Determine the [X, Y] coordinate at the center of the cell enclosing the given text.  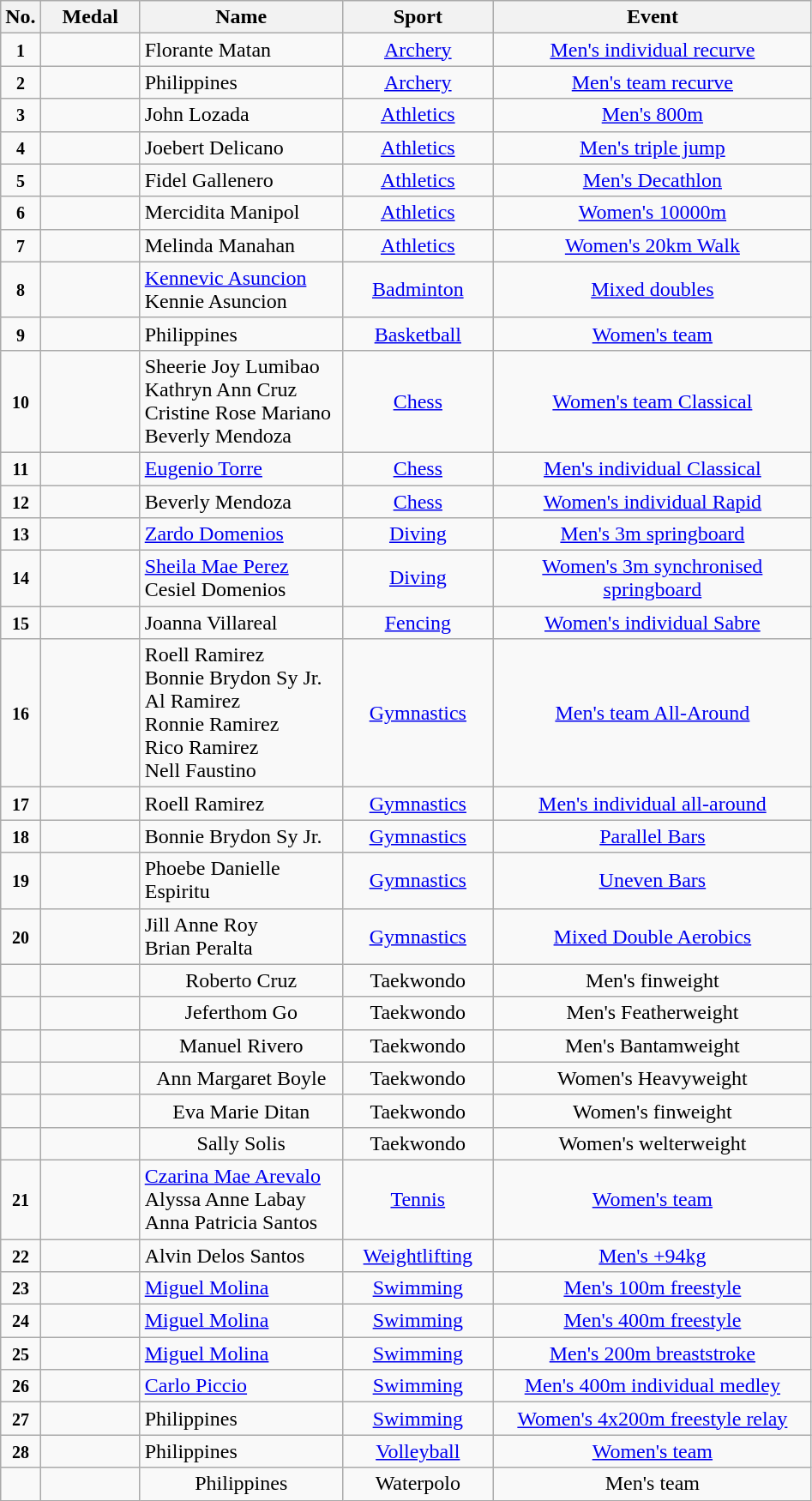
Basketball [418, 334]
Melinda Manahan [241, 245]
14 [21, 578]
3 [21, 115]
Waterpolo [418, 1484]
Men's 3m springboard [652, 534]
Ann Margaret Boyle [241, 1078]
Men's team recurve [652, 82]
7 [21, 245]
Women's 4x200m freestyle relay [652, 1419]
Men's individual Classical [652, 468]
Tennis [418, 1199]
Women's Heavyweight [652, 1078]
Joanna Villareal [241, 623]
Medal [90, 17]
25 [21, 1353]
Men's 200m breaststroke [652, 1353]
Women's individual Rapid [652, 502]
4 [21, 148]
Weightlifting [418, 1255]
Carlo Piccio [241, 1386]
Kennevic AsuncionKennie Asuncion [241, 290]
Event [652, 17]
Eva Marie Ditan [241, 1111]
Mercidita Manipol [241, 213]
15 [21, 623]
Mixed doubles [652, 290]
Women's welterweight [652, 1143]
17 [21, 804]
Florante Matan [241, 50]
Men's team [652, 1484]
Bonnie Brydon Sy Jr. [241, 836]
26 [21, 1386]
6 [21, 213]
Roberto Cruz [241, 980]
2 [21, 82]
Czarina Mae ArevaloAlyssa Anne LabayAnna Patricia Santos [241, 1199]
Volleyball [418, 1451]
5 [21, 180]
No. [21, 17]
1 [21, 50]
Men's team All-Around [652, 714]
Sport [418, 17]
24 [21, 1321]
12 [21, 502]
Joebert Delicano [241, 148]
Zardo Domenios [241, 534]
Men's finweight [652, 980]
19 [21, 880]
Jill Anne RoyBrian Peralta [241, 937]
Men's Featherweight [652, 1013]
Alvin Delos Santos [241, 1255]
22 [21, 1255]
28 [21, 1451]
Beverly Mendoza [241, 502]
Manuel Rivero [241, 1046]
21 [21, 1199]
Mixed Double Aerobics [652, 937]
23 [21, 1288]
Badminton [418, 290]
Fidel Gallenero [241, 180]
Women's individual Sabre [652, 623]
Men's Bantamweight [652, 1046]
Sheerie Joy LumibaoKathryn Ann CruzCristine Rose MarianoBeverly Mendoza [241, 401]
Women's team Classical [652, 401]
13 [21, 534]
Uneven Bars [652, 880]
10 [21, 401]
Men's 400m individual medley [652, 1386]
Roell Ramirez [241, 804]
Women's 20km Walk [652, 245]
Sally Solis [241, 1143]
Fencing [418, 623]
Men's individual recurve [652, 50]
Men's +94kg [652, 1255]
Men's 800m [652, 115]
Men's Decathlon [652, 180]
Eugenio Torre [241, 468]
16 [21, 714]
8 [21, 290]
Men's triple jump [652, 148]
Men's 400m freestyle [652, 1321]
Name [241, 17]
Women's 3m synchronised springboard [652, 578]
Men's individual all-around [652, 804]
9 [21, 334]
Sheila Mae PerezCesiel Domenios [241, 578]
Roell RamirezBonnie Brydon Sy Jr.Al RamirezRonnie RamirezRico RamirezNell Faustino [241, 714]
20 [21, 937]
18 [21, 836]
Parallel Bars [652, 836]
Phoebe Danielle Espiritu [241, 880]
11 [21, 468]
Women's 10000m [652, 213]
Women's finweight [652, 1111]
Jeferthom Go [241, 1013]
John Lozada [241, 115]
Men's 100m freestyle [652, 1288]
27 [21, 1419]
